Pinpoint the cell where the given text exists, returning its (X, Y) midpoint coordinate. 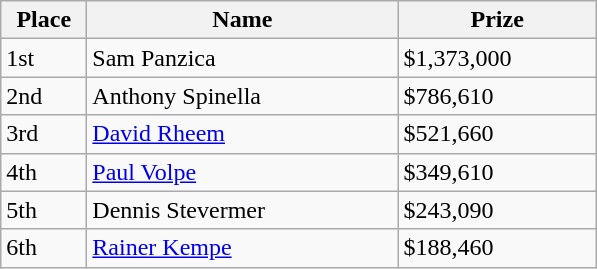
1st (44, 58)
6th (44, 248)
Place (44, 20)
5th (44, 210)
David Rheem (242, 134)
Rainer Kempe (242, 248)
Paul Volpe (242, 172)
Sam Panzica (242, 58)
$188,460 (498, 248)
$521,660 (498, 134)
4th (44, 172)
$349,610 (498, 172)
Anthony Spinella (242, 96)
$1,373,000 (498, 58)
Dennis Stevermer (242, 210)
$786,610 (498, 96)
Prize (498, 20)
Name (242, 20)
2nd (44, 96)
$243,090 (498, 210)
3rd (44, 134)
